Pinpoint the cell where the given text exists, returning its [X, Y] midpoint coordinate. 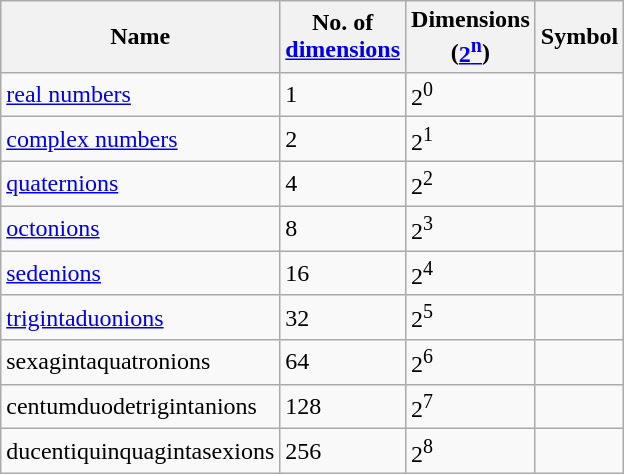
1 [343, 94]
8 [343, 228]
2 [343, 140]
complex numbers [140, 140]
ducentiquinquagintasexions [140, 452]
28 [471, 452]
Symbol [579, 37]
Dimensions(2n) [471, 37]
64 [343, 362]
25 [471, 318]
16 [343, 274]
real numbers [140, 94]
256 [343, 452]
sexagintaquatronions [140, 362]
24 [471, 274]
26 [471, 362]
quaternions [140, 184]
32 [343, 318]
27 [471, 406]
21 [471, 140]
trigintaduonions [140, 318]
Name [140, 37]
octonions [140, 228]
4 [343, 184]
centumduodetrigintanions [140, 406]
128 [343, 406]
22 [471, 184]
23 [471, 228]
No. ofdimensions [343, 37]
sedenions [140, 274]
20 [471, 94]
